Scan for the cell matching the given text and deliver its [x, y] coordinate at center. 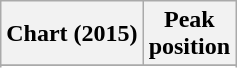
Chart (2015) [72, 34]
Peakposition [189, 34]
